Return (X, Y) of the center of cell containing provided text 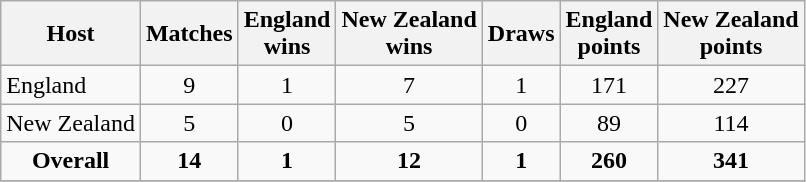
9 (189, 85)
Englandwins (287, 34)
Host (71, 34)
341 (731, 161)
114 (731, 123)
260 (609, 161)
89 (609, 123)
New Zealandpoints (731, 34)
England (71, 85)
New Zealand (71, 123)
New Zealandwins (409, 34)
Englandpoints (609, 34)
Overall (71, 161)
Draws (521, 34)
12 (409, 161)
171 (609, 85)
227 (731, 85)
14 (189, 161)
Matches (189, 34)
7 (409, 85)
